Locate the cell with the specified text and output its [x, y] center coordinate. 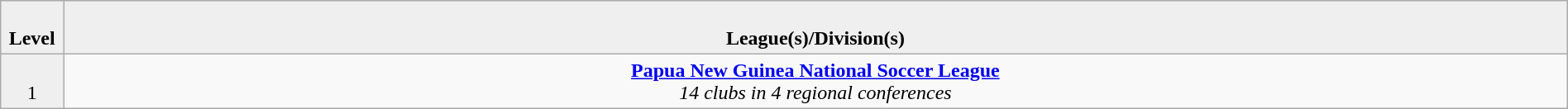
Level [32, 28]
League(s)/Division(s) [815, 28]
Papua New Guinea National Soccer League14 clubs in 4 regional conferences [815, 81]
1 [32, 81]
